Provide the [X, Y] coordinate of the cell's center where the given text is located.  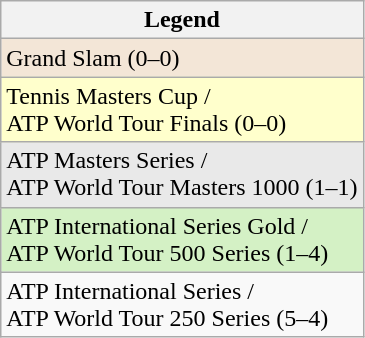
ATP Masters Series / ATP World Tour Masters 1000 (1–1) [182, 174]
Legend [182, 20]
ATP International Series Gold / ATP World Tour 500 Series (1–4) [182, 240]
Tennis Masters Cup / ATP World Tour Finals (0–0) [182, 110]
Grand Slam (0–0) [182, 58]
ATP International Series / ATP World Tour 250 Series (5–4) [182, 304]
